Scan for the cell matching the given text and deliver its (X, Y) coordinate at center. 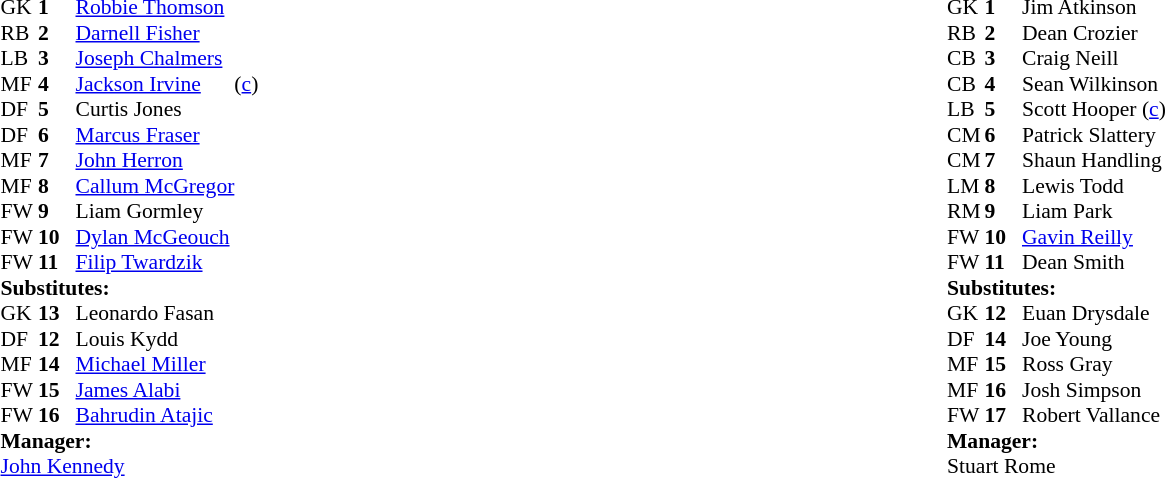
James Alabi (156, 390)
Michael Miller (156, 365)
Marcus Fraser (156, 135)
Jackson Irvine (156, 84)
Manager: (129, 441)
Callum McGregor (156, 186)
Curtis Jones (156, 109)
RM (966, 211)
Bahrudin Atajic (156, 415)
Leonardo Fasan (156, 313)
(c) (246, 84)
Substitutes: (129, 288)
Dylan McGeouch (156, 237)
John Herron (156, 161)
Filip Twardzik (156, 263)
Louis Kydd (156, 339)
13 (57, 313)
17 (1003, 415)
Liam Gormley (156, 211)
Darnell Fisher (156, 33)
LM (966, 186)
Joseph Chalmers (156, 59)
